Locate the cell with the specified text and output its (x, y) center coordinate. 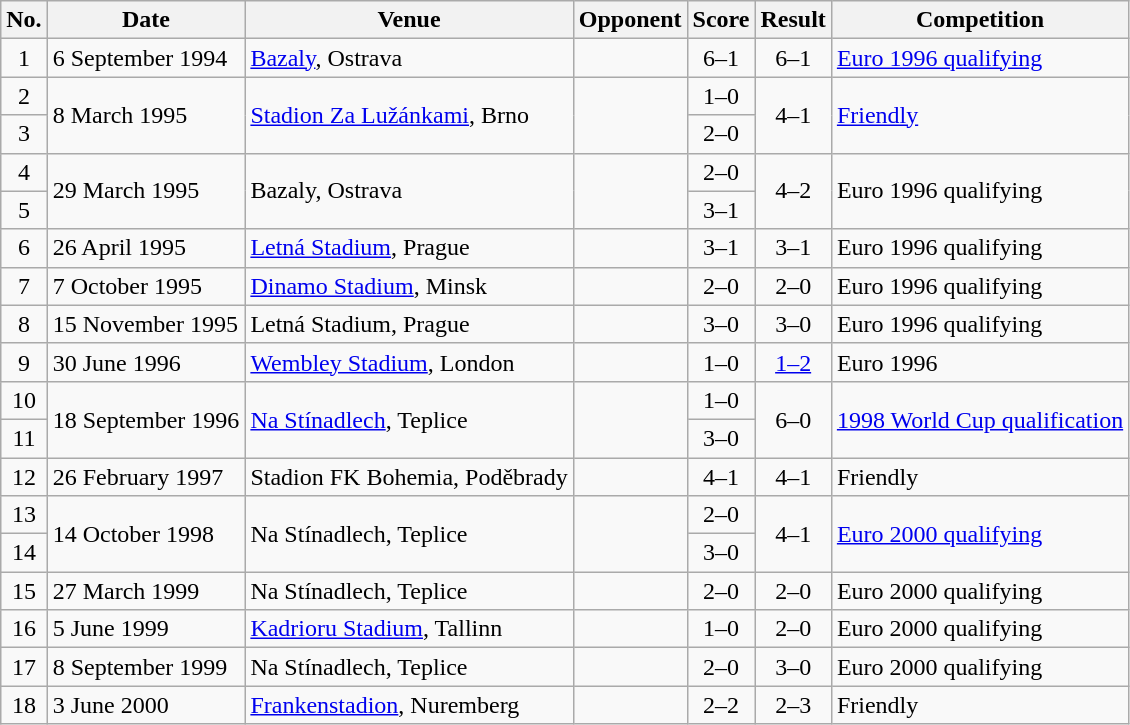
9 (24, 362)
18 September 1996 (146, 419)
18 (24, 705)
Stadion Za Lužánkami, Brno (409, 115)
Dinamo Stadium, Minsk (409, 286)
Competition (980, 20)
15 November 1995 (146, 324)
5 (24, 210)
Kadrioru Stadium, Tallinn (409, 629)
7 October 1995 (146, 286)
13 (24, 515)
Wembley Stadium, London (409, 362)
2–2 (721, 705)
6 September 1994 (146, 58)
30 June 1996 (146, 362)
16 (24, 629)
Opponent (630, 20)
Date (146, 20)
26 April 1995 (146, 248)
6–0 (793, 419)
1–2 (793, 362)
27 March 1999 (146, 591)
17 (24, 667)
Result (793, 20)
12 (24, 477)
8 March 1995 (146, 115)
26 February 1997 (146, 477)
10 (24, 400)
2 (24, 96)
Venue (409, 20)
8 September 1999 (146, 667)
4 (24, 172)
1998 World Cup qualification (980, 419)
5 June 1999 (146, 629)
4–2 (793, 191)
Euro 1996 (980, 362)
14 (24, 553)
Stadion FK Bohemia, Poděbrady (409, 477)
6 (24, 248)
1 (24, 58)
Frankenstadion, Nuremberg (409, 705)
Score (721, 20)
2–3 (793, 705)
7 (24, 286)
No. (24, 20)
15 (24, 591)
3 June 2000 (146, 705)
3 (24, 134)
11 (24, 438)
14 October 1998 (146, 534)
29 March 1995 (146, 191)
8 (24, 324)
